Search for the cell housing the specified text and yield its [x, y] center coordinate. 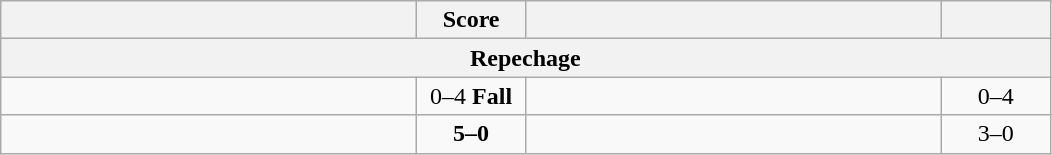
Score [472, 20]
3–0 [996, 134]
Repechage [526, 58]
0–4 [996, 96]
0–4 Fall [472, 96]
5–0 [472, 134]
